Determine the [x, y] coordinate at the center of the cell enclosing the given text.  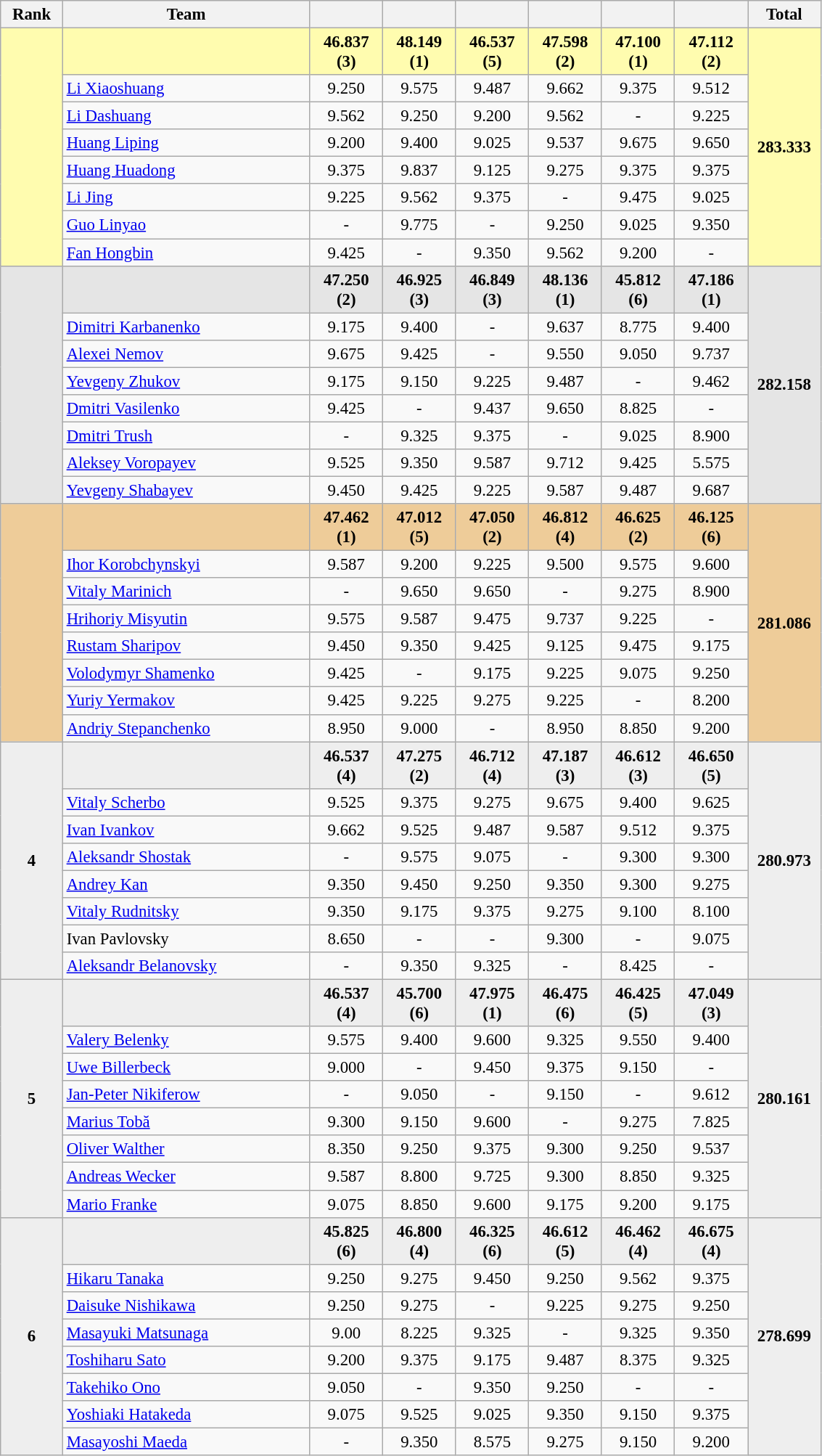
45.700 (6) [419, 1003]
9.612 [711, 1095]
Guo Linyao [186, 225]
Ivan Pavlovsky [186, 938]
46.675 (4) [711, 1241]
48.149 (1) [419, 52]
46.837 (3) [347, 52]
Li Xiaoshuang [186, 89]
Yevgeny Zhukov [186, 381]
9.625 [711, 802]
280.973 [784, 861]
47.112 (2) [711, 52]
46.425 (5) [638, 1003]
Yevgeny Shabayev [186, 490]
8.800 [419, 1177]
46.325 (6) [492, 1241]
8.350 [347, 1149]
45.812 (6) [638, 289]
Rustam Sharipov [186, 646]
9.687 [711, 490]
8.425 [638, 966]
Hikaru Tanaka [186, 1278]
Dmitri Vasilenko [186, 409]
47.012 (5) [419, 527]
46.612 (5) [566, 1241]
Hrihoriy Misyutin [186, 619]
8.825 [638, 409]
47.100 (1) [638, 52]
9.100 [638, 912]
8.575 [492, 1441]
280.161 [784, 1099]
Andreas Wecker [186, 1177]
4 [32, 861]
47.050 (2) [492, 527]
46.475 (6) [566, 1003]
8.225 [419, 1333]
Ivan Ivankov [186, 830]
Yoshiaki Hatakeda [186, 1415]
46.125 (6) [711, 527]
Rank [32, 15]
281.086 [784, 623]
45.825 (6) [347, 1241]
Vitaly Marinich [186, 592]
5 [32, 1099]
46.849 (3) [492, 289]
Li Dashuang [186, 116]
46.537 (5) [492, 52]
9.462 [711, 381]
46.625 (2) [638, 527]
Takehiko Ono [186, 1387]
46.462 (4) [638, 1241]
46.612 (3) [638, 765]
Team [186, 15]
Daisuke Nishikawa [186, 1305]
Huang Liping [186, 143]
47.462 (1) [347, 527]
9.775 [419, 225]
Mario Franke [186, 1204]
Ihor Korobchynskyi [186, 565]
Toshiharu Sato [186, 1360]
9.725 [492, 1177]
8.200 [711, 701]
8.100 [711, 912]
46.925 (3) [419, 289]
8.650 [347, 938]
Masayuki Matsunaga [186, 1333]
Valery Belenky [186, 1040]
8.775 [638, 327]
47.275 (2) [419, 765]
47.186 (1) [711, 289]
46.650 (5) [711, 765]
48.136 (1) [566, 289]
Uwe Billerbeck [186, 1068]
9.500 [566, 565]
47.250 (2) [347, 289]
6 [32, 1336]
46.712 (4) [492, 765]
9.712 [566, 463]
Masayoshi Maeda [186, 1441]
Dmitri Trush [186, 435]
47.049 (3) [711, 1003]
Huang Huadong [186, 171]
9.437 [492, 409]
Li Jing [186, 198]
Volodymyr Shamenko [186, 674]
Vitaly Scherbo [186, 802]
47.187 (3) [566, 765]
Total [784, 15]
282.158 [784, 385]
Oliver Walther [186, 1149]
Fan Hongbin [186, 253]
46.800 (4) [419, 1241]
Jan-Peter Nikiferow [186, 1095]
7.825 [711, 1122]
278.699 [784, 1336]
9.837 [419, 171]
Dimitri Karbanenko [186, 327]
9.637 [566, 327]
47.598 (2) [566, 52]
Andriy Stepanchenko [186, 728]
Aleksandr Shostak [186, 857]
283.333 [784, 147]
Aleksandr Belanovsky [186, 966]
47.975 (1) [492, 1003]
9.00 [347, 1333]
Vitaly Rudnitsky [186, 912]
Andrey Kan [186, 884]
5.575 [711, 463]
8.375 [638, 1360]
Yuriy Yermakov [186, 701]
46.812 (4) [566, 527]
Alexei Nemov [186, 353]
Aleksey Voropayev [186, 463]
Marius Tobă [186, 1122]
